Find where the given text appears and provide that cell's center as [X, Y] coordinate. 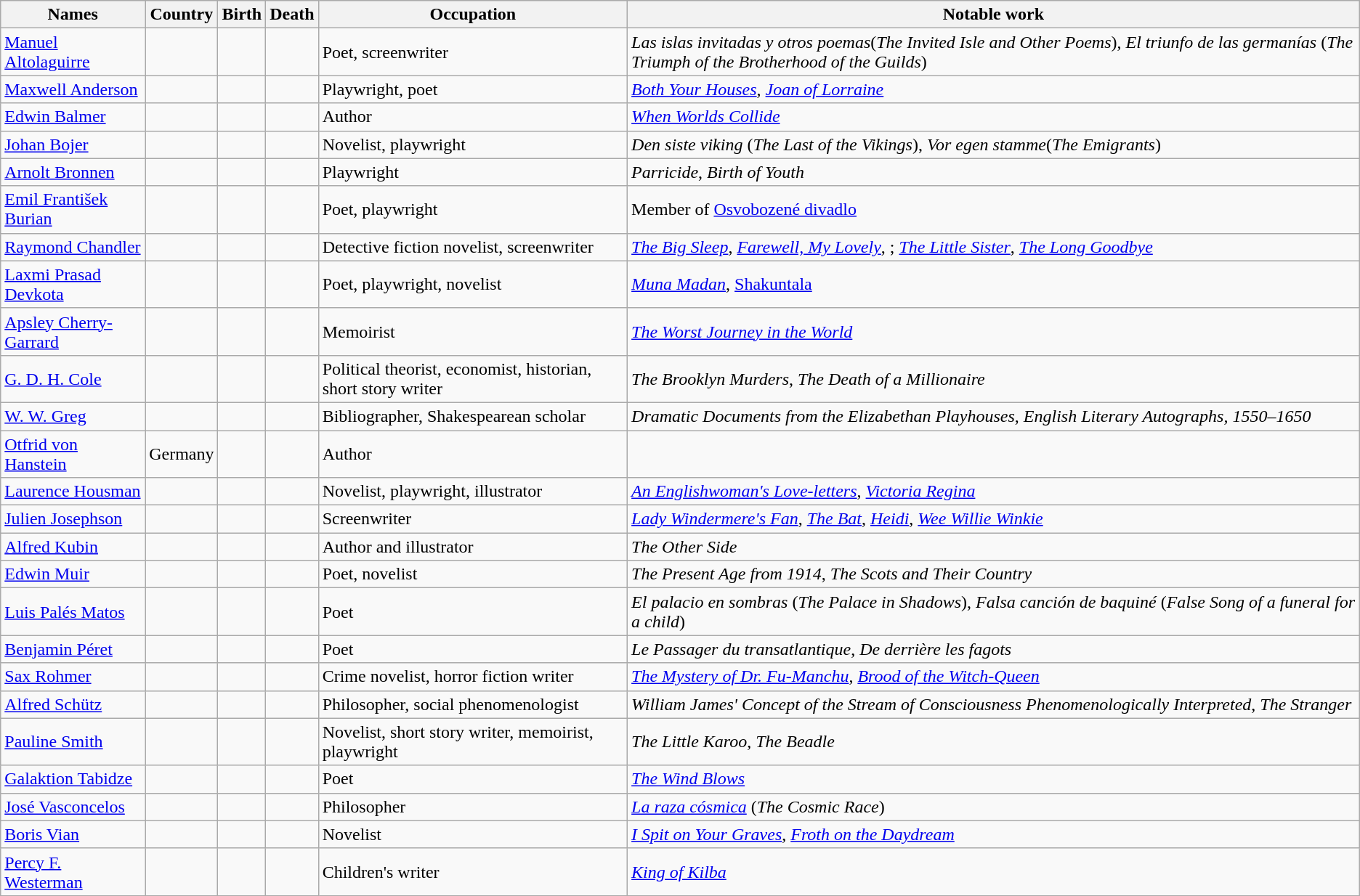
Laurence Housman [73, 492]
Screenwriter [472, 519]
Apsley Cherry-Garrard [73, 331]
Notable work [994, 15]
Johan Bojer [73, 144]
Poet, playwright, novelist [472, 285]
Luis Palés Matos [73, 611]
La raza cósmica (The Cosmic Race) [994, 807]
The Little Karoo, The Beadle [994, 742]
Pauline Smith [73, 742]
Crime novelist, horror fiction writer [472, 677]
Birth [242, 15]
King of Kilba [994, 871]
Otfrid von Hanstein [73, 453]
William James' Concept of the Stream of Consciousness Phenomenologically Interpreted, The Stranger [994, 704]
Author and illustrator [472, 547]
Novelist, short story writer, memoirist, playwright [472, 742]
Novelist, playwright, illustrator [472, 492]
Philosopher [472, 807]
W. W. Greg [73, 416]
Novelist, playwright [472, 144]
Country [182, 15]
Galaktion Tabidze [73, 779]
Emil František Burian [73, 209]
Lady Windermere's Fan, The Bat, Heidi, Wee Willie Winkie [994, 519]
The Mystery of Dr. Fu-Manchu, Brood of the Witch-Queen [994, 677]
Las islas invitadas y otros poemas(The Invited Isle and Other Poems), El triunfo de las germanías (The Triumph of the Brotherhood of the Guilds) [994, 52]
Julien Josephson [73, 519]
The Wind Blows [994, 779]
Political theorist, economist, historian, short story writer [472, 379]
Raymond Chandler [73, 247]
Playwright, poet [472, 89]
Percy F. Westerman [73, 871]
Poet, novelist [472, 574]
Arnolt Bronnen [73, 172]
Novelist [472, 834]
I Spit on Your Graves, Froth on the Daydream [994, 834]
Edwin Muir [73, 574]
Philosopher, social phenomenologist [472, 704]
Sax Rohmer [73, 677]
Maxwell Anderson [73, 89]
An Englishwoman's Love-letters, Victoria Regina [994, 492]
The Worst Journey in the World [994, 331]
The Brooklyn Murders, The Death of a Millionaire [994, 379]
When Worlds Collide [994, 117]
El palacio en sombras (The Palace in Shadows), Falsa canción de baquiné (False Song of a funeral for a child) [994, 611]
Death [292, 15]
Occupation [472, 15]
Bibliographer, Shakespearean scholar [472, 416]
Detective fiction novelist, screenwriter [472, 247]
The Big Sleep, Farewell, My Lovely, ; The Little Sister, The Long Goodbye [994, 247]
Poet, playwright [472, 209]
Le Passager du transatlantique, De derrière les fagots [994, 649]
Benjamin Péret [73, 649]
Dramatic Documents from the Elizabethan Playhouses, English Literary Autographs, 1550–1650 [994, 416]
The Other Side [994, 547]
Both Your Houses, Joan of Lorraine [994, 89]
Edwin Balmer [73, 117]
Germany [182, 453]
José Vasconcelos [73, 807]
Manuel Altolaguirre [73, 52]
Muna Madan, Shakuntala [994, 285]
Den siste viking (The Last of the Vikings), Vor egen stamme(The Emigrants) [994, 144]
The Present Age from 1914, The Scots and Their Country [994, 574]
Alfred Kubin [73, 547]
Member of Osvobozené divadlo [994, 209]
Alfred Schütz [73, 704]
Laxmi Prasad Devkota [73, 285]
G. D. H. Cole [73, 379]
Names [73, 15]
Poet, screenwriter [472, 52]
Memoirist [472, 331]
Boris Vian [73, 834]
Playwright [472, 172]
Parricide, Birth of Youth [994, 172]
Children's writer [472, 871]
